Capture the cell that displays the provided text and extract its [x, y] central coordinate. 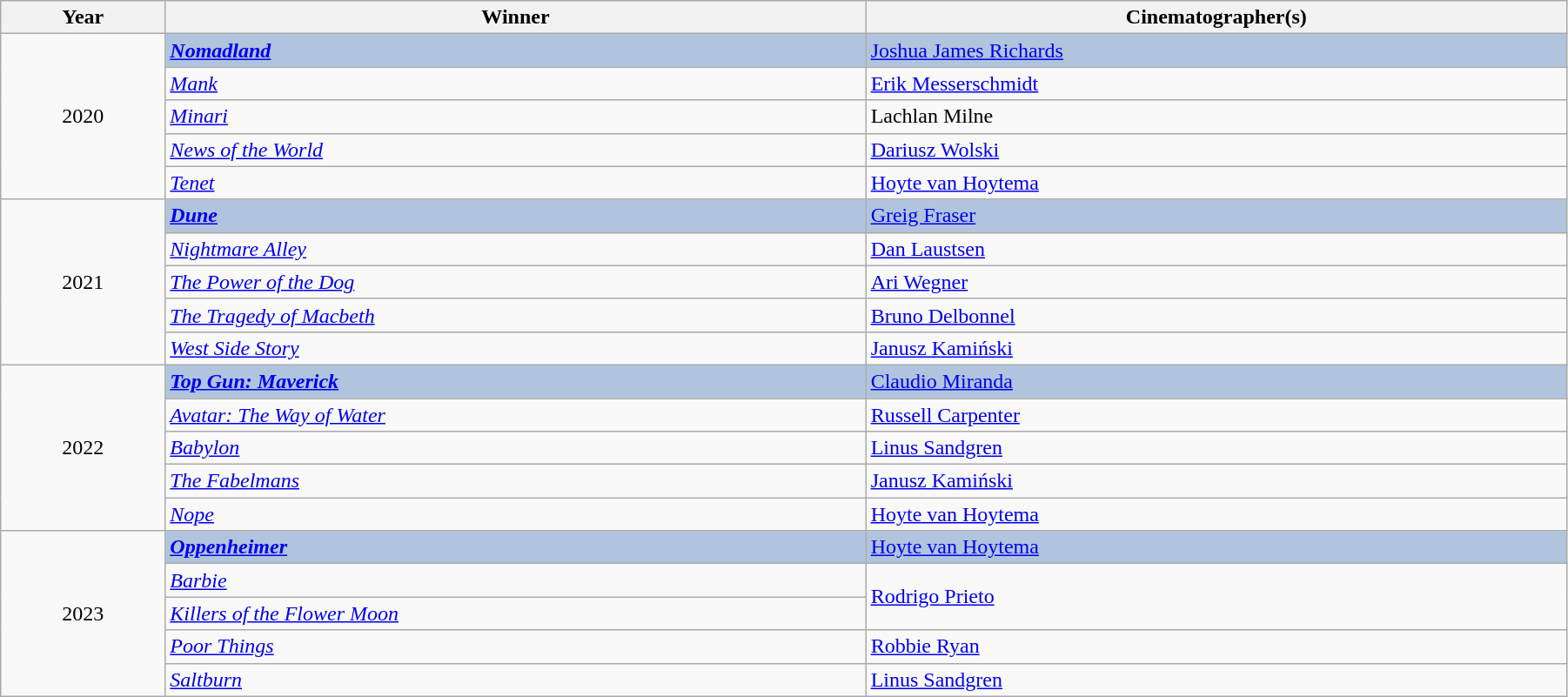
2020 [84, 117]
Avatar: The Way of Water [515, 415]
West Side Story [515, 348]
Poor Things [515, 647]
Top Gun: Maverick [515, 381]
Killers of the Flower Moon [515, 613]
Bruno Delbonnel [1216, 315]
Claudio Miranda [1216, 381]
Barbie [515, 580]
The Power of the Dog [515, 282]
Greig Fraser [1216, 216]
Ari Wegner [1216, 282]
Erik Messerschmidt [1216, 84]
Nomadland [515, 50]
Tenet [515, 183]
Mank [515, 84]
Rodrigo Prieto [1216, 597]
The Fabelmans [515, 481]
Dune [515, 216]
Cinematographer(s) [1216, 17]
Dan Laustsen [1216, 249]
Robbie Ryan [1216, 647]
2021 [84, 282]
Russell Carpenter [1216, 415]
Year [84, 17]
Oppenheimer [515, 547]
Lachlan Milne [1216, 117]
Minari [515, 117]
Winner [515, 17]
News of the World [515, 150]
Babylon [515, 448]
Joshua James Richards [1216, 50]
The Tragedy of Macbeth [515, 315]
Dariusz Wolski [1216, 150]
Saltburn [515, 680]
Nope [515, 514]
2023 [84, 613]
Nightmare Alley [515, 249]
2022 [84, 447]
